Provide the [x, y] coordinate of the cell's center where the given text is located.  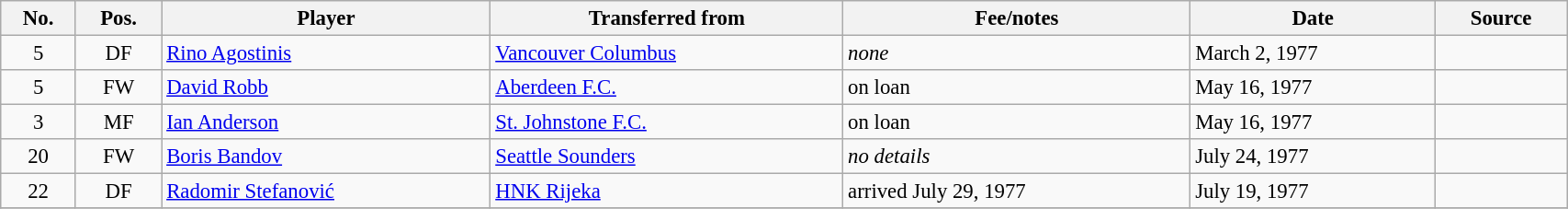
Boris Bandov [326, 157]
July 19, 1977 [1314, 192]
20 [39, 157]
Rino Agostinis [326, 53]
Aberdeen F.C. [667, 87]
3 [39, 122]
Fee/notes [1017, 18]
Ian Anderson [326, 122]
no details [1017, 157]
David Robb [326, 87]
March 2, 1977 [1314, 53]
22 [39, 192]
arrived July 29, 1977 [1017, 192]
July 24, 1977 [1314, 157]
St. Johnstone F.C. [667, 122]
Transferred from [667, 18]
Radomir Stefanović [326, 192]
MF [118, 122]
Player [326, 18]
No. [39, 18]
Pos. [118, 18]
Date [1314, 18]
none [1017, 53]
Source [1501, 18]
Vancouver Columbus [667, 53]
HNK Rijeka [667, 192]
Seattle Sounders [667, 157]
